Output the [X, Y] coordinate of the center of the cell containing the given text.  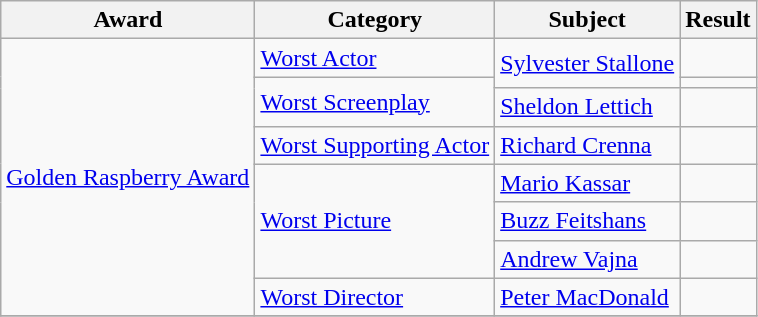
Buzz Feitshans [588, 221]
Mario Kassar [588, 183]
Worst Supporting Actor [375, 145]
Worst Director [375, 297]
Sheldon Lettich [588, 107]
Category [375, 20]
Worst Screenplay [375, 102]
Andrew Vajna [588, 259]
Subject [588, 20]
Worst Picture [375, 221]
Richard Crenna [588, 145]
Worst Actor [375, 58]
Award [128, 20]
Sylvester Stallone [588, 64]
Peter MacDonald [588, 297]
Golden Raspberry Award [128, 178]
Result [718, 20]
